Locate the cell with the specified text and output its (X, Y) center coordinate. 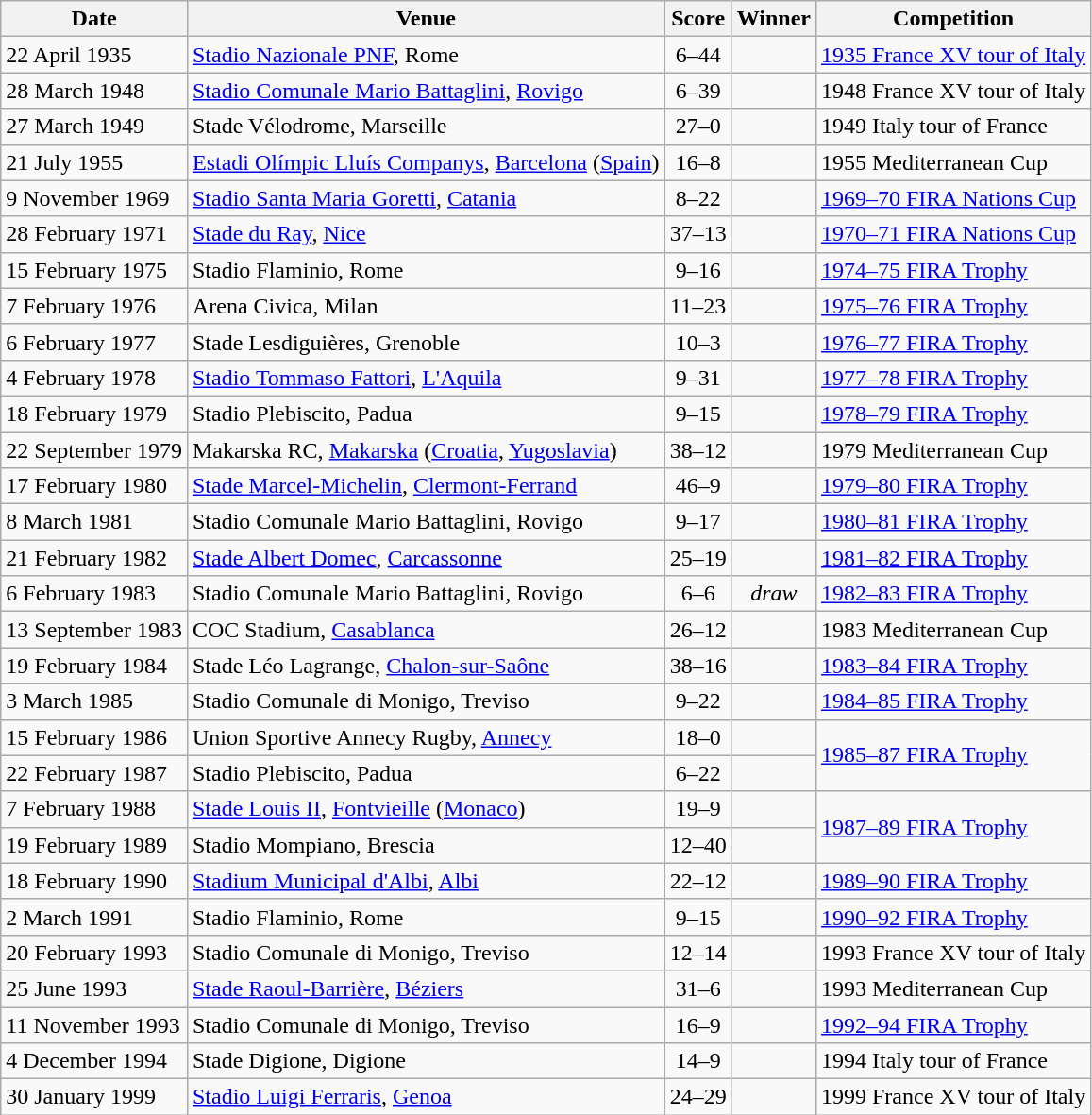
24–29 (698, 1097)
1948 France XV tour of Italy (953, 91)
6–44 (698, 55)
Arena Civica, Milan (426, 306)
Stade Vélodrome, Marseille (426, 127)
Stadio Nazionale PNF, Rome (426, 55)
1989–90 FIRA Trophy (953, 881)
1994 Italy tour of France (953, 1061)
1992–94 FIRA Trophy (953, 1024)
20 February 1993 (94, 953)
18 February 1979 (94, 414)
Stadium Municipal d'Albi, Albi (426, 881)
38–12 (698, 450)
draw (774, 594)
1935 France XV tour of Italy (953, 55)
6–22 (698, 773)
1974–75 FIRA Trophy (953, 270)
3 March 1985 (94, 701)
22–12 (698, 881)
Estadi Olímpic Lluís Companys, Barcelona (Spain) (426, 162)
9 November 1969 (94, 198)
9–16 (698, 270)
1985–87 FIRA Trophy (953, 755)
Winner (774, 19)
19 February 1989 (94, 845)
Venue (426, 19)
Stade Lesdiguières, Grenoble (426, 342)
1983–84 FIRA Trophy (953, 666)
1978–79 FIRA Trophy (953, 414)
Stadio Luigi Ferraris, Genoa (426, 1097)
6 February 1983 (94, 594)
22 September 1979 (94, 450)
Stade Léo Lagrange, Chalon-sur-Saône (426, 666)
46–9 (698, 486)
37–13 (698, 234)
Stade Raoul-Barrière, Béziers (426, 988)
2 March 1991 (94, 917)
Stadio Mompiano, Brescia (426, 845)
1999 France XV tour of Italy (953, 1097)
1983 Mediterranean Cup (953, 630)
1984–85 FIRA Trophy (953, 701)
1990–92 FIRA Trophy (953, 917)
Stade Marcel-Michelin, Clermont-Ferrand (426, 486)
1955 Mediterranean Cup (953, 162)
21 July 1955 (94, 162)
12–14 (698, 953)
1979–80 FIRA Trophy (953, 486)
1969–70 FIRA Nations Cup (953, 198)
Union Sportive Annecy Rugby, Annecy (426, 737)
Stade Louis II, Fontvieille (Monaco) (426, 809)
31–6 (698, 988)
21 February 1982 (94, 558)
16–8 (698, 162)
16–9 (698, 1024)
6–6 (698, 594)
Stade Digione, Digione (426, 1061)
22 April 1935 (94, 55)
COC Stadium, Casablanca (426, 630)
Makarska RC, Makarska (Croatia, Yugoslavia) (426, 450)
15 February 1986 (94, 737)
1975–76 FIRA Trophy (953, 306)
11–23 (698, 306)
1949 Italy tour of France (953, 127)
27 March 1949 (94, 127)
Stadio Tommaso Fattori, L'Aquila (426, 378)
30 January 1999 (94, 1097)
1970–71 FIRA Nations Cup (953, 234)
25–19 (698, 558)
13 September 1983 (94, 630)
26–12 (698, 630)
9–17 (698, 522)
1981–82 FIRA Trophy (953, 558)
18–0 (698, 737)
12–40 (698, 845)
9–22 (698, 701)
7 February 1988 (94, 809)
Stadio Santa Maria Goretti, Catania (426, 198)
1987–89 FIRA Trophy (953, 827)
14–9 (698, 1061)
17 February 1980 (94, 486)
Stade du Ray, Nice (426, 234)
11 November 1993 (94, 1024)
6 February 1977 (94, 342)
8–22 (698, 198)
1993 Mediterranean Cup (953, 988)
7 February 1976 (94, 306)
1979 Mediterranean Cup (953, 450)
1980–81 FIRA Trophy (953, 522)
38–16 (698, 666)
8 March 1981 (94, 522)
10–3 (698, 342)
4 December 1994 (94, 1061)
1982–83 FIRA Trophy (953, 594)
27–0 (698, 127)
Stade Albert Domec, Carcassonne (426, 558)
22 February 1987 (94, 773)
28 March 1948 (94, 91)
19–9 (698, 809)
Competition (953, 19)
25 June 1993 (94, 988)
1977–78 FIRA Trophy (953, 378)
19 February 1984 (94, 666)
4 February 1978 (94, 378)
6–39 (698, 91)
9–31 (698, 378)
15 February 1975 (94, 270)
1976–77 FIRA Trophy (953, 342)
Date (94, 19)
18 February 1990 (94, 881)
Score (698, 19)
28 February 1971 (94, 234)
1993 France XV tour of Italy (953, 953)
